Pinpoint the cell where the given text exists, returning its [x, y] midpoint coordinate. 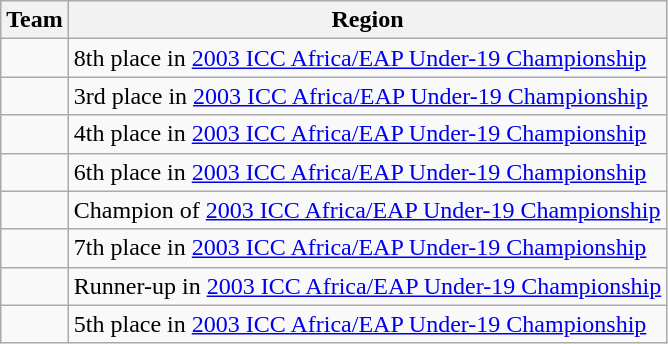
Champion of 2003 ICC Africa/EAP Under-19 Championship [367, 210]
7th place in 2003 ICC Africa/EAP Under-19 Championship [367, 248]
Runner-up in 2003 ICC Africa/EAP Under-19 Championship [367, 286]
3rd place in 2003 ICC Africa/EAP Under-19 Championship [367, 96]
Region [367, 20]
6th place in 2003 ICC Africa/EAP Under-19 Championship [367, 172]
Team [35, 20]
5th place in 2003 ICC Africa/EAP Under-19 Championship [367, 324]
8th place in 2003 ICC Africa/EAP Under-19 Championship [367, 58]
4th place in 2003 ICC Africa/EAP Under-19 Championship [367, 134]
